Find where the given text appears and provide that cell's center as [X, Y] coordinate. 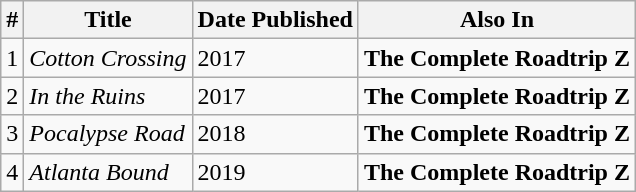
# [12, 20]
4 [12, 172]
2018 [275, 134]
Date Published [275, 20]
2 [12, 96]
3 [12, 134]
Cotton Crossing [108, 58]
Pocalypse Road [108, 134]
2019 [275, 172]
Also In [496, 20]
Atlanta Bound [108, 172]
In the Ruins [108, 96]
Title [108, 20]
1 [12, 58]
